Return (x, y) of the center of cell containing provided text 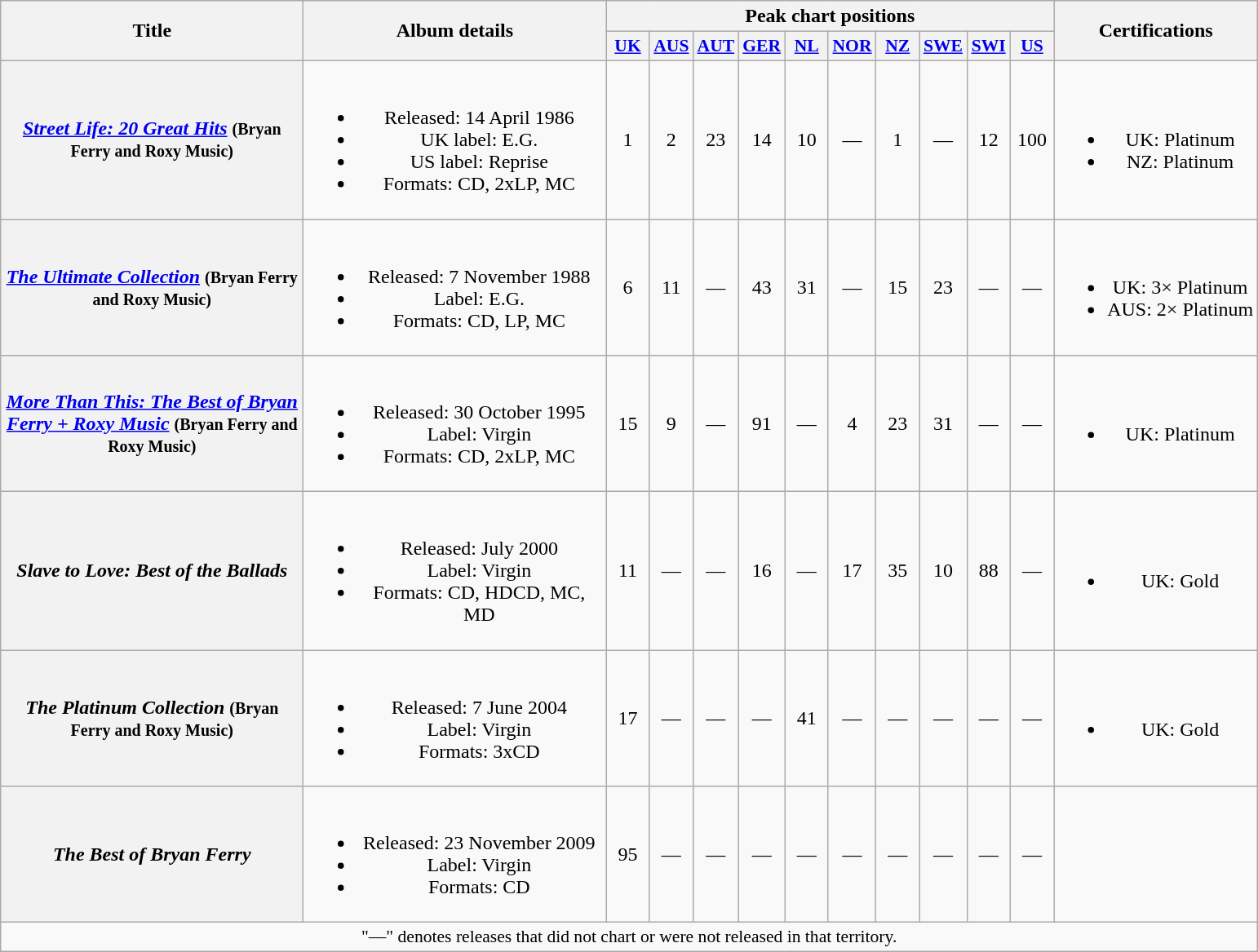
SWE (943, 46)
9 (671, 424)
US (1031, 46)
"—" denotes releases that did not chart or were not released in that territory. (630, 937)
SWI (989, 46)
Released: 30 October 1995Label: VirginFormats: CD, 2xLP, MC (455, 424)
2 (671, 139)
Released: 7 June 2004Label: VirginFormats: 3xCD (455, 718)
16 (762, 571)
Released: 23 November 2009Label: VirginFormats: CD (455, 855)
100 (1031, 139)
NOR (852, 46)
4 (852, 424)
Certifications (1156, 31)
95 (628, 855)
35 (897, 571)
GER (762, 46)
UK: 3× PlatinumAUS: 2× Platinum (1156, 287)
UK (628, 46)
Released: 14 April 1986UK label: E.G.US label: RepriseFormats: CD, 2xLP, MC (455, 139)
Released: 7 November 1988Label: E.G.Formats: CD, LP, MC (455, 287)
AUS (671, 46)
14 (762, 139)
Title (152, 31)
Street Life: 20 Great Hits (Bryan Ferry and Roxy Music) (152, 139)
Released: July 2000Label: VirginFormats: CD, HDCD, MC, MD (455, 571)
41 (806, 718)
12 (989, 139)
UK: PlatinumNZ: Platinum (1156, 139)
The Ultimate Collection (Bryan Ferry and Roxy Music) (152, 287)
The Platinum Collection (Bryan Ferry and Roxy Music) (152, 718)
The Best of Bryan Ferry (152, 855)
Album details (455, 31)
88 (989, 571)
NL (806, 46)
Slave to Love: Best of the Ballads (152, 571)
6 (628, 287)
43 (762, 287)
More Than This: The Best of Bryan Ferry + Roxy Music (Bryan Ferry and Roxy Music) (152, 424)
91 (762, 424)
AUT (716, 46)
UK: Platinum (1156, 424)
Peak chart positions (831, 16)
NZ (897, 46)
